Extract the [X, Y] coordinate from the center of the cell holding the provided text.  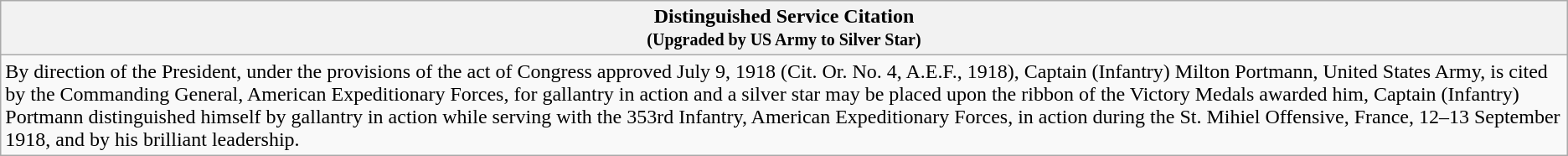
Distinguished Service Citation(Upgraded by US Army to Silver Star) [784, 29]
